Provide the [x, y] coordinate of the cell's center where the given text is located.  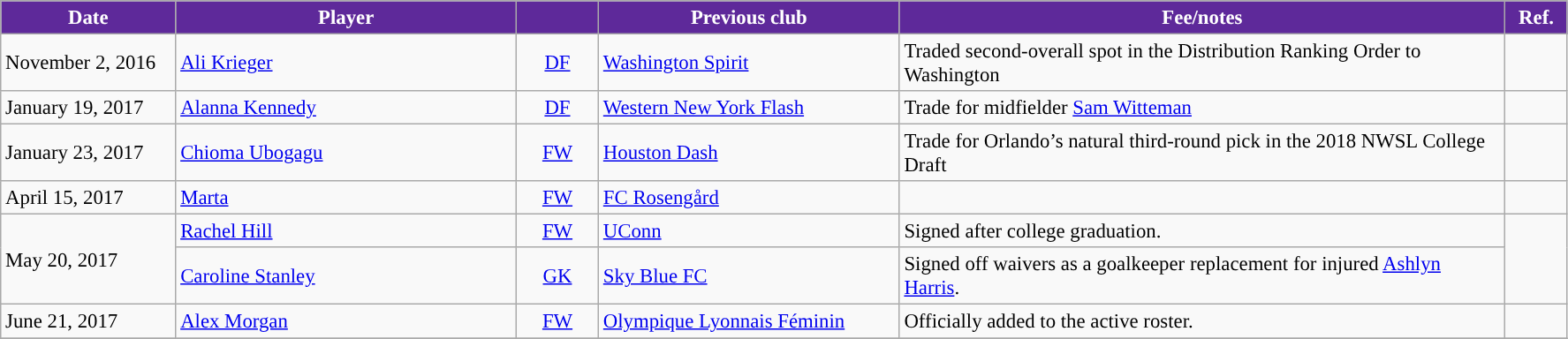
Houston Dash [749, 154]
Alex Morgan [346, 321]
Alanna Kennedy [346, 108]
Western New York Flash [749, 108]
November 2, 2016 [88, 64]
Player [346, 18]
Previous club [749, 18]
Olympique Lyonnais Féminin [749, 321]
Ali Krieger [346, 64]
Marta [346, 198]
Signed after college graduation. [1202, 231]
Fee/notes [1202, 18]
January 19, 2017 [88, 108]
FC Rosengård [749, 198]
Ref. [1537, 18]
GK [557, 275]
Washington Spirit [749, 64]
Sky Blue FC [749, 275]
May 20, 2017 [88, 260]
June 21, 2017 [88, 321]
Rachel Hill [346, 231]
Caroline Stanley [346, 275]
January 23, 2017 [88, 154]
Chioma Ubogagu [346, 154]
Trade for Orlando’s natural third-round pick in the 2018 NWSL College Draft [1202, 154]
Traded second-overall spot in the Distribution Ranking Order to Washington [1202, 64]
Officially added to the active roster. [1202, 321]
Date [88, 18]
April 15, 2017 [88, 198]
Signed off waivers as a goalkeeper replacement for injured Ashlyn Harris. [1202, 275]
Trade for midfielder Sam Witteman [1202, 108]
UConn [749, 231]
